Provide the [x, y] coordinate of the cell's center where the given text is located.  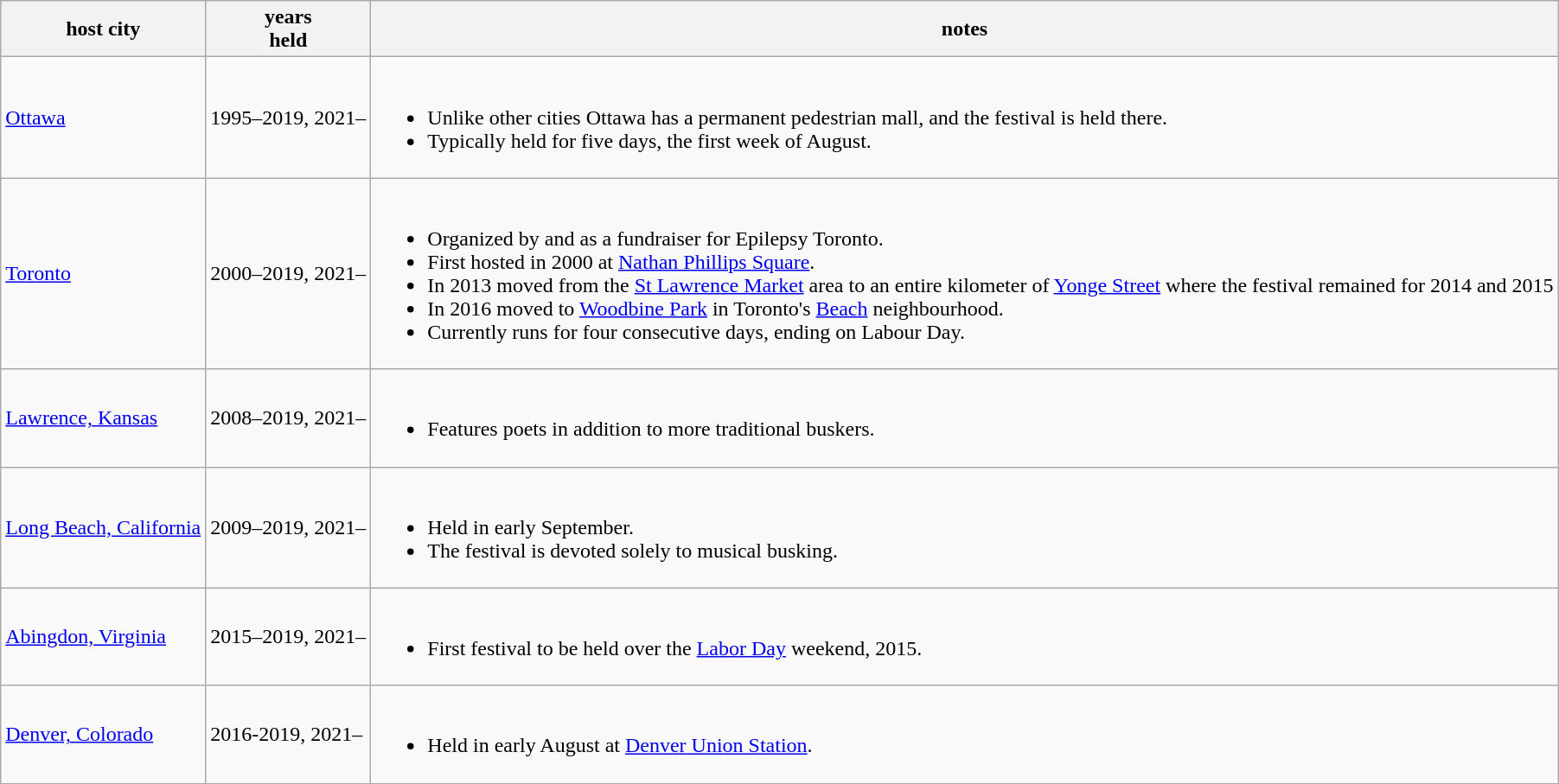
2009–2019, 2021– [289, 527]
Lawrence, Kansas [104, 418]
notes [965, 29]
Unlike other cities Ottawa has a permanent pedestrian mall, and the festival is held there.Typically held for five days, the first week of August. [965, 118]
host city [104, 29]
yearsheld [289, 29]
Ottawa [104, 118]
Toronto [104, 273]
1995–2019, 2021– [289, 118]
2016-2019, 2021– [289, 735]
Held in early September.The festival is devoted solely to musical busking. [965, 527]
Long Beach, California [104, 527]
2015–2019, 2021– [289, 636]
First festival to be held over the Labor Day weekend, 2015. [965, 636]
Denver, Colorado [104, 735]
Abingdon, Virginia [104, 636]
2000–2019, 2021– [289, 273]
Features poets in addition to more traditional buskers. [965, 418]
2008–2019, 2021– [289, 418]
Held in early August at Denver Union Station. [965, 735]
